Capture the cell that displays the provided text and extract its (x, y) central coordinate. 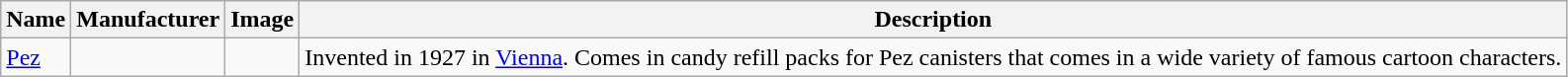
Invented in 1927 in Vienna. Comes in candy refill packs for Pez canisters that comes in a wide variety of famous cartoon characters. (933, 57)
Description (933, 20)
Manufacturer (148, 20)
Image (263, 20)
Pez (36, 57)
Name (36, 20)
